Pinpoint the cell where the given text exists, returning its [X, Y] midpoint coordinate. 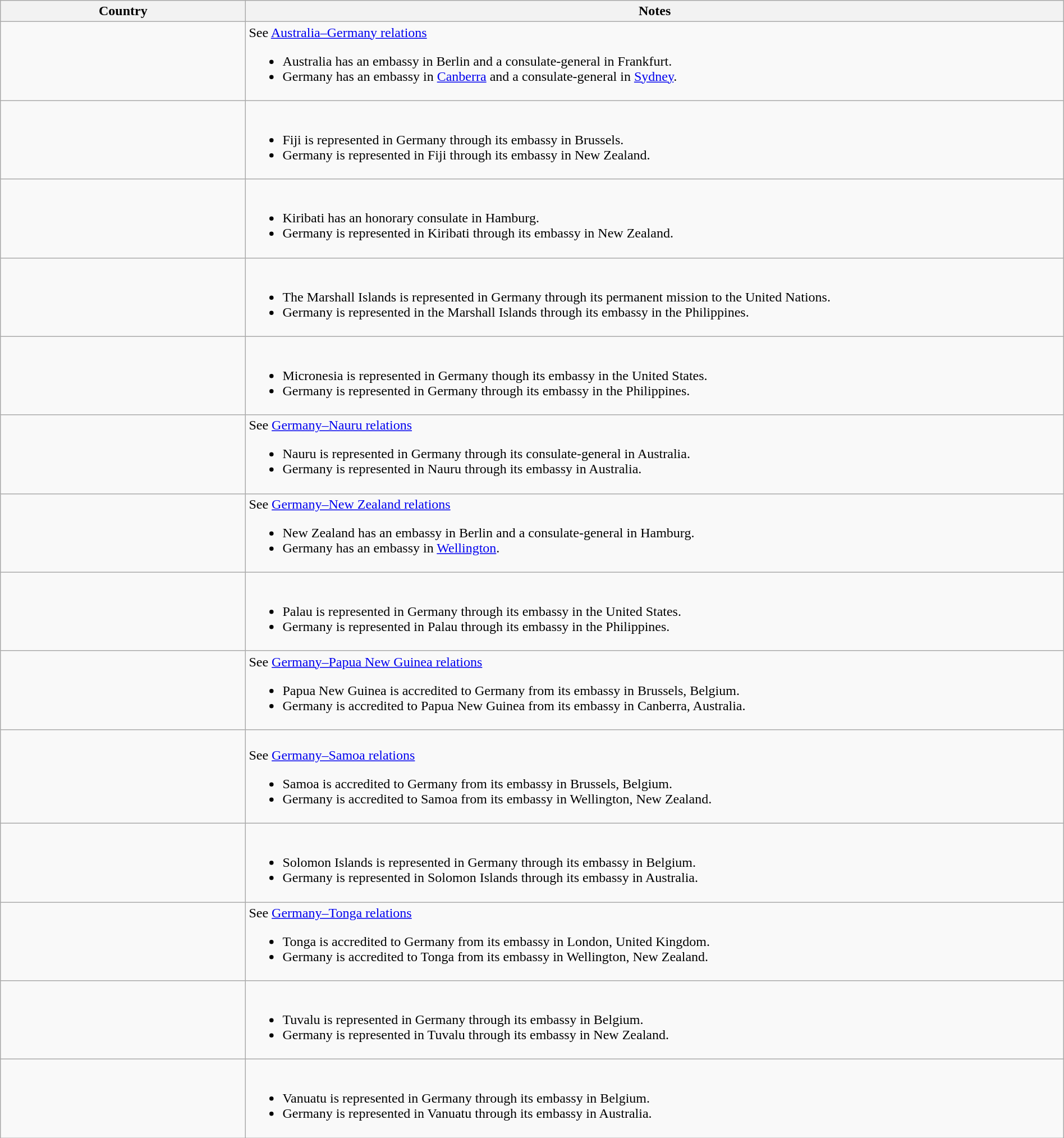
Kiribati has an honorary consulate in Hamburg.Germany is represented in Kiribati through its embassy in New Zealand. [654, 218]
Fiji is represented in Germany through its embassy in Brussels.Germany is represented in Fiji through its embassy in New Zealand. [654, 140]
Notes [654, 11]
Vanuatu is represented in Germany through its embassy in Belgium.Germany is represented in Vanuatu through its embassy in Australia. [654, 1099]
Solomon Islands is represented in Germany through its embassy in Belgium.Germany is represented in Solomon Islands through its embassy in Australia. [654, 862]
See Germany–New Zealand relationsNew Zealand has an embassy in Berlin and a consulate-general in Hamburg.Germany has an embassy in Wellington. [654, 533]
Country [123, 11]
Palau is represented in Germany through its embassy in the United States.Germany is represented in Palau through its embassy in the Philippines. [654, 611]
Tuvalu is represented in Germany through its embassy in Belgium.Germany is represented in Tuvalu through its embassy in New Zealand. [654, 1020]
